Search for the cell housing the specified text and yield its [x, y] center coordinate. 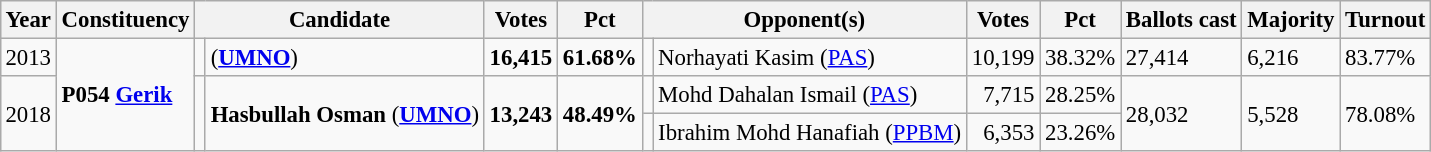
Turnout [1386, 20]
83.77% [1386, 57]
Norhayati Kasim (PAS) [810, 57]
28.25% [1080, 95]
Year [28, 20]
38.32% [1080, 57]
Ballots cast [1182, 20]
23.26% [1080, 133]
10,199 [1002, 57]
Majority [1291, 20]
5,528 [1291, 114]
27,414 [1182, 57]
6,353 [1002, 133]
Opponent(s) [804, 20]
78.08% [1386, 114]
6,216 [1291, 57]
7,715 [1002, 95]
Constituency [125, 20]
28,032 [1182, 114]
13,243 [520, 114]
48.49% [600, 114]
P054 Gerik [125, 94]
2018 [28, 114]
(UMNO) [344, 57]
2013 [28, 57]
16,415 [520, 57]
Candidate [340, 20]
61.68% [600, 57]
Hasbullah Osman (UMNO) [344, 114]
Mohd Dahalan Ismail (PAS) [810, 95]
Ibrahim Mohd Hanafiah (PPBM) [810, 133]
